Capture the cell that displays the provided text and extract its (X, Y) central coordinate. 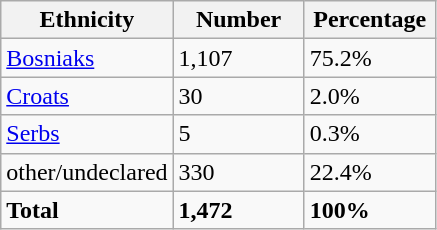
75.2% (370, 58)
Bosniaks (87, 58)
Total (87, 210)
other/undeclared (87, 172)
330 (238, 172)
Serbs (87, 134)
2.0% (370, 96)
5 (238, 134)
Croats (87, 96)
Number (238, 20)
100% (370, 210)
0.3% (370, 134)
Percentage (370, 20)
1,107 (238, 58)
1,472 (238, 210)
30 (238, 96)
22.4% (370, 172)
Ethnicity (87, 20)
